Return [x, y] of the center of cell containing provided text 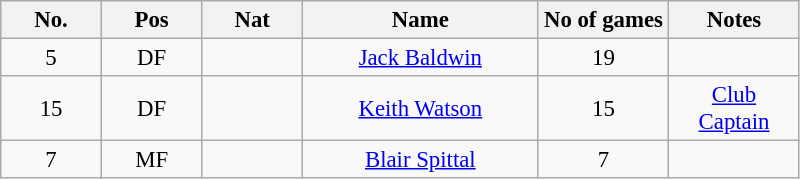
19 [604, 58]
No. [52, 20]
Keith Watson [421, 108]
Jack Baldwin [421, 58]
Nat [252, 20]
Blair Spittal [421, 160]
5 [52, 58]
No of games [604, 20]
Notes [734, 20]
Name [421, 20]
MF [152, 160]
Club Captain [734, 108]
Pos [152, 20]
